Determine the (X, Y) coordinate at the center of the cell enclosing the given text.  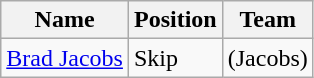
Brad Jacobs (65, 58)
Name (65, 20)
Skip (175, 58)
Position (175, 20)
Team (268, 20)
(Jacobs) (268, 58)
